Output the [x, y] coordinate of the center of the cell containing the given text.  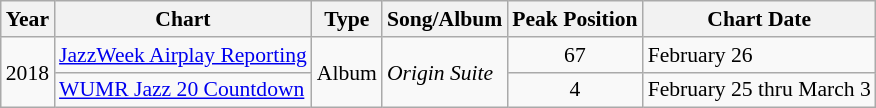
February 25 thru March 3 [760, 90]
February 26 [760, 55]
67 [574, 55]
Year [28, 19]
2018 [28, 72]
Song/Album [444, 19]
4 [574, 90]
Album [347, 72]
Origin Suite [444, 72]
WUMR Jazz 20 Countdown [183, 90]
Chart Date [760, 19]
Peak Position [574, 19]
Chart [183, 19]
JazzWeek Airplay Reporting [183, 55]
Type [347, 19]
